Return the [x, y] coordinate for the center point of the cell that contains the specified text.  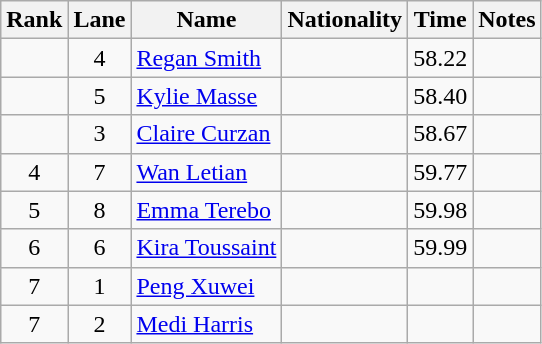
Emma Terebo [206, 210]
2 [100, 324]
Wan Letian [206, 172]
59.99 [440, 248]
59.77 [440, 172]
59.98 [440, 210]
Notes [507, 20]
58.22 [440, 58]
58.40 [440, 96]
Peng Xuwei [206, 286]
Time [440, 20]
1 [100, 286]
Lane [100, 20]
Claire Curzan [206, 134]
58.67 [440, 134]
3 [100, 134]
Kira Toussaint [206, 248]
Kylie Masse [206, 96]
Nationality [345, 20]
Medi Harris [206, 324]
Rank [34, 20]
8 [100, 210]
Regan Smith [206, 58]
Name [206, 20]
